Return the [x, y] coordinate for the center point of the cell that contains the specified text.  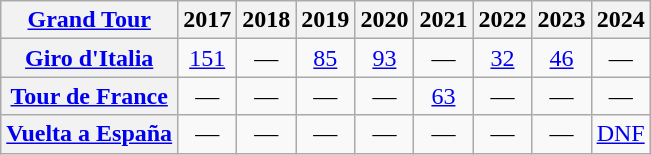
Vuelta a España [90, 134]
46 [562, 58]
32 [502, 58]
85 [326, 58]
2018 [266, 20]
2024 [620, 20]
DNF [620, 134]
Tour de France [90, 96]
2019 [326, 20]
151 [208, 58]
2023 [562, 20]
2021 [444, 20]
93 [384, 58]
2020 [384, 20]
63 [444, 96]
2017 [208, 20]
2022 [502, 20]
Giro d'Italia [90, 58]
Grand Tour [90, 20]
